Detect which cell encompasses the target text, then output its [x, y] center coordinate. 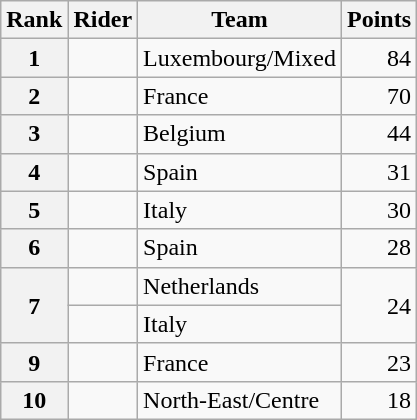
6 [34, 248]
23 [380, 362]
5 [34, 210]
4 [34, 172]
Netherlands [240, 286]
24 [380, 305]
10 [34, 400]
84 [380, 58]
28 [380, 248]
31 [380, 172]
7 [34, 305]
Points [380, 20]
Team [240, 20]
Rider [103, 20]
44 [380, 134]
9 [34, 362]
1 [34, 58]
Belgium [240, 134]
3 [34, 134]
30 [380, 210]
North-East/Centre [240, 400]
2 [34, 96]
Luxembourg/Mixed [240, 58]
Rank [34, 20]
18 [380, 400]
70 [380, 96]
